Output the (x, y) coordinate of the center of the cell containing the given text.  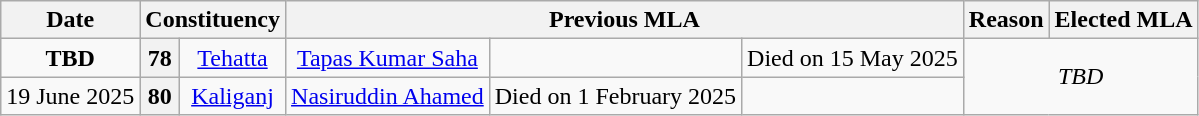
Reason (1006, 20)
Nasiruddin Ahamed (388, 96)
Elected MLA (1124, 20)
Previous MLA (625, 20)
19 June 2025 (70, 96)
78 (160, 58)
Tehatta (232, 58)
Kaliganj (232, 96)
Tapas Kumar Saha (388, 58)
Date (70, 20)
Constituency (213, 20)
Died on 15 May 2025 (853, 58)
Died on 1 February 2025 (615, 96)
80 (160, 96)
